Return [x, y] of the center of cell containing provided text 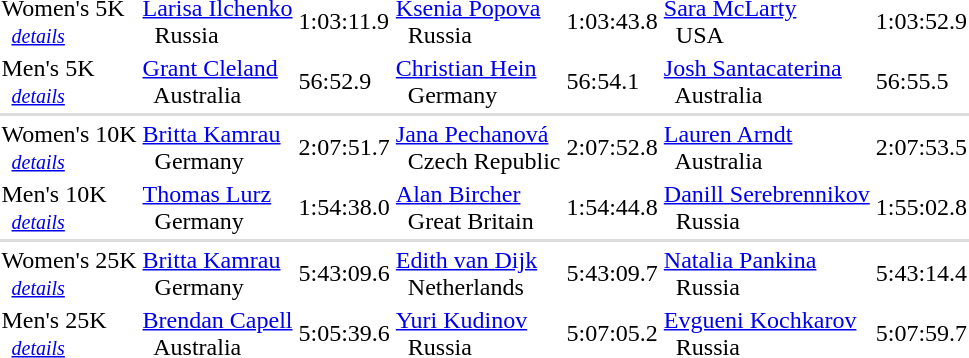
Women's 10K details [69, 148]
1:54:38.0 [344, 208]
Thomas Lurz Germany [218, 208]
Josh Santacaterina Australia [766, 82]
2:07:52.8 [612, 148]
5:43:09.7 [612, 274]
5:43:09.6 [344, 274]
Grant Cleland Australia [218, 82]
1:54:44.8 [612, 208]
2:07:53.5 [921, 148]
56:52.9 [344, 82]
Danill Serebrennikov Russia [766, 208]
Women's 25K details [69, 274]
56:54.1 [612, 82]
Natalia Pankina Russia [766, 274]
Men's 10K details [69, 208]
Men's 5K details [69, 82]
1:55:02.8 [921, 208]
5:43:14.4 [921, 274]
2:07:51.7 [344, 148]
Edith van Dijk Netherlands [478, 274]
Alan Bircher Great Britain [478, 208]
Lauren Arndt Australia [766, 148]
Christian Hein Germany [478, 82]
56:55.5 [921, 82]
Jana Pechanová Czech Republic [478, 148]
